Extract the [x, y] coordinate from the center of the cell holding the provided text.  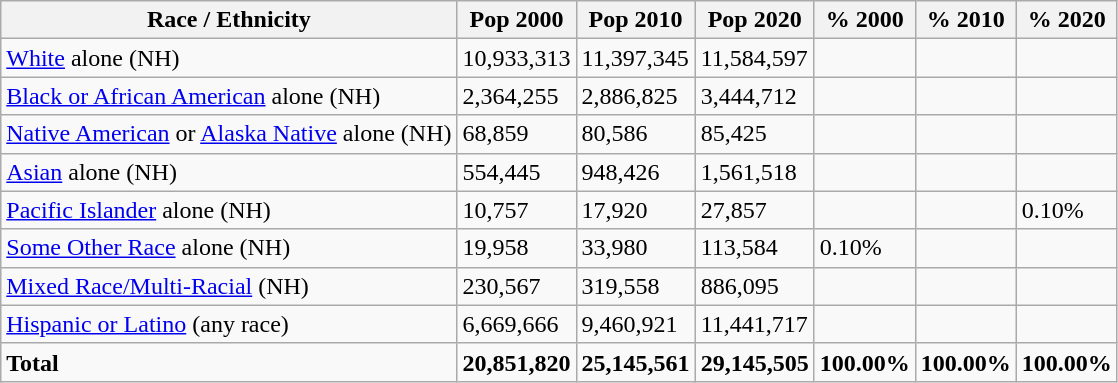
10,933,313 [516, 58]
68,859 [516, 134]
1,561,518 [754, 172]
80,586 [636, 134]
White alone (NH) [229, 58]
20,851,820 [516, 362]
948,426 [636, 172]
Hispanic or Latino (any race) [229, 324]
19,958 [516, 248]
Pop 2020 [754, 20]
319,558 [636, 286]
Mixed Race/Multi-Racial (NH) [229, 286]
33,980 [636, 248]
85,425 [754, 134]
10,757 [516, 210]
Asian alone (NH) [229, 172]
6,669,666 [516, 324]
17,920 [636, 210]
11,397,345 [636, 58]
Pacific Islander alone (NH) [229, 210]
Pop 2010 [636, 20]
25,145,561 [636, 362]
113,584 [754, 248]
Race / Ethnicity [229, 20]
554,445 [516, 172]
27,857 [754, 210]
Native American or Alaska Native alone (NH) [229, 134]
Some Other Race alone (NH) [229, 248]
Pop 2000 [516, 20]
9,460,921 [636, 324]
11,584,597 [754, 58]
230,567 [516, 286]
Black or African American alone (NH) [229, 96]
886,095 [754, 286]
29,145,505 [754, 362]
11,441,717 [754, 324]
% 2010 [966, 20]
2,364,255 [516, 96]
Total [229, 362]
% 2020 [1066, 20]
% 2000 [864, 20]
2,886,825 [636, 96]
3,444,712 [754, 96]
